Output the [X, Y] coordinate of the center of the cell containing the given text.  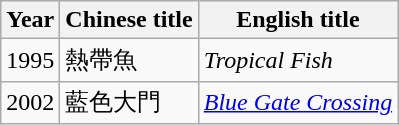
熱帶魚 [129, 60]
English title [298, 20]
1995 [30, 60]
Chinese title [129, 20]
Blue Gate Crossing [298, 102]
2002 [30, 102]
Tropical Fish [298, 60]
Year [30, 20]
藍色大門 [129, 102]
